Detect which cell encompasses the target text, then output its (x, y) center coordinate. 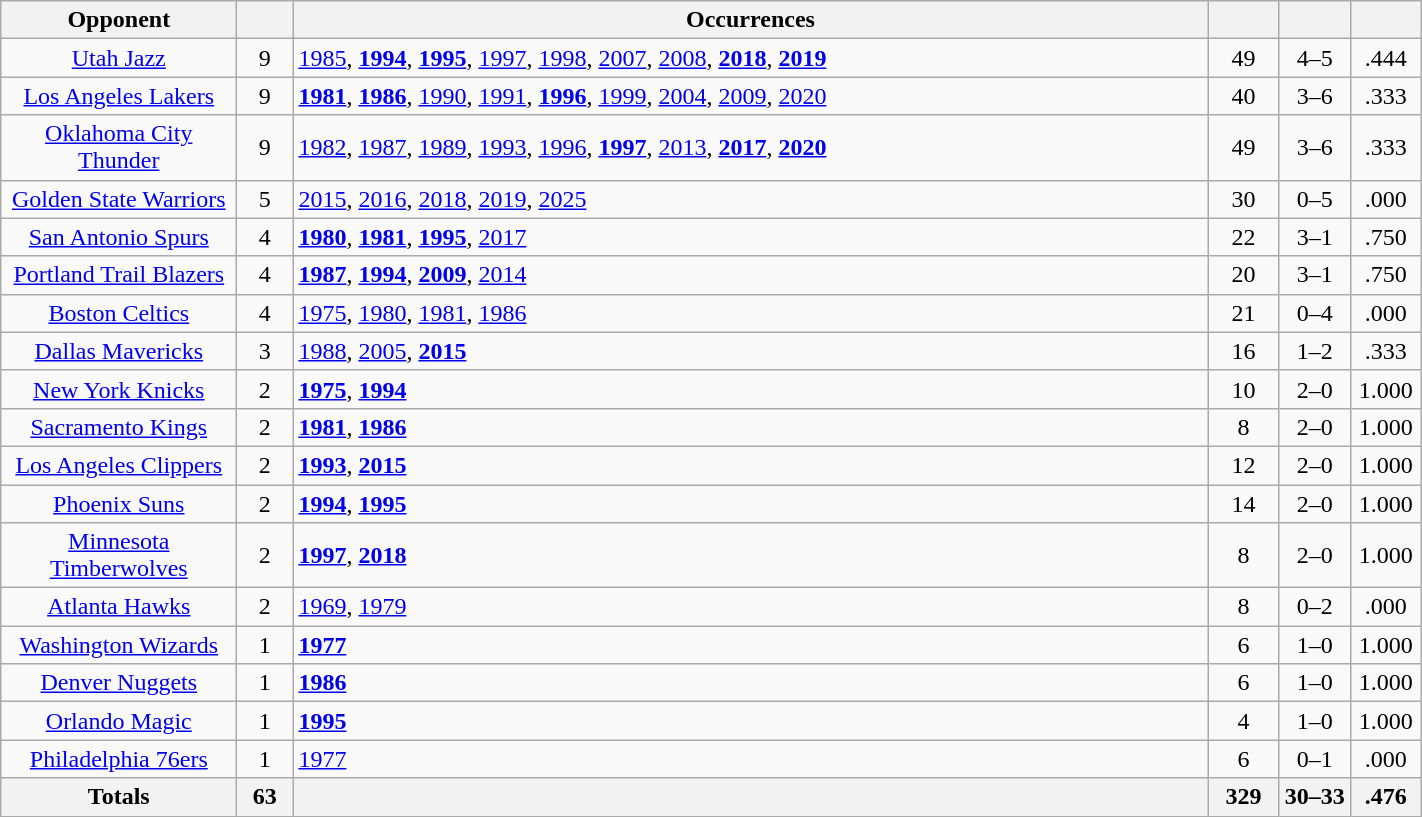
Boston Celtics (119, 313)
New York Knicks (119, 389)
San Antonio Spurs (119, 237)
1985, 1994, 1995, 1997, 1998, 2007, 2008, 2018, 2019 (750, 58)
Totals (119, 797)
14 (1244, 503)
1995 (750, 721)
.444 (1386, 58)
Phoenix Suns (119, 503)
1993, 2015 (750, 465)
0–1 (1314, 759)
20 (1244, 275)
1–2 (1314, 351)
30 (1244, 199)
1981, 1986 (750, 427)
1980, 1981, 1995, 2017 (750, 237)
21 (1244, 313)
1975, 1994 (750, 389)
Orlando Magic (119, 721)
40 (1244, 96)
5 (265, 199)
30–33 (1314, 797)
Denver Nuggets (119, 683)
329 (1244, 797)
1994, 1995 (750, 503)
16 (1244, 351)
1975, 1980, 1981, 1986 (750, 313)
Philadelphia 76ers (119, 759)
Opponent (119, 20)
Atlanta Hawks (119, 607)
1969, 1979 (750, 607)
1981, 1986, 1990, 1991, 1996, 1999, 2004, 2009, 2020 (750, 96)
0–4 (1314, 313)
Los Angeles Clippers (119, 465)
Washington Wizards (119, 645)
Utah Jazz (119, 58)
.476 (1386, 797)
4–5 (1314, 58)
Occurrences (750, 20)
63 (265, 797)
2015, 2016, 2018, 2019, 2025 (750, 199)
1987, 1994, 2009, 2014 (750, 275)
Portland Trail Blazers (119, 275)
Dallas Mavericks (119, 351)
1986 (750, 683)
1997, 2018 (750, 556)
0–2 (1314, 607)
0–5 (1314, 199)
3 (265, 351)
12 (1244, 465)
1982, 1987, 1989, 1993, 1996, 1997, 2013, 2017, 2020 (750, 148)
22 (1244, 237)
1988, 2005, 2015 (750, 351)
Minnesota Timberwolves (119, 556)
10 (1244, 389)
Los Angeles Lakers (119, 96)
Golden State Warriors (119, 199)
Oklahoma City Thunder (119, 148)
Sacramento Kings (119, 427)
